Capture the cell that displays the provided text and extract its [x, y] central coordinate. 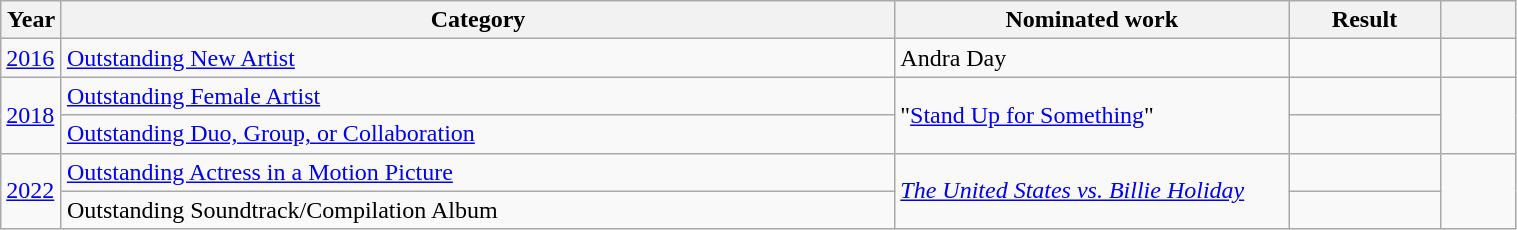
Outstanding Actress in a Motion Picture [478, 172]
Category [478, 20]
2022 [32, 191]
Outstanding New Artist [478, 58]
Nominated work [1092, 20]
Result [1365, 20]
Year [32, 20]
Outstanding Female Artist [478, 96]
Outstanding Duo, Group, or Collaboration [478, 134]
Andra Day [1092, 58]
2016 [32, 58]
2018 [32, 115]
The United States vs. Billie Holiday [1092, 191]
"Stand Up for Something" [1092, 115]
Outstanding Soundtrack/Compilation Album [478, 210]
